From the cell containing the given text, extract its center point as (X, Y) coordinate. 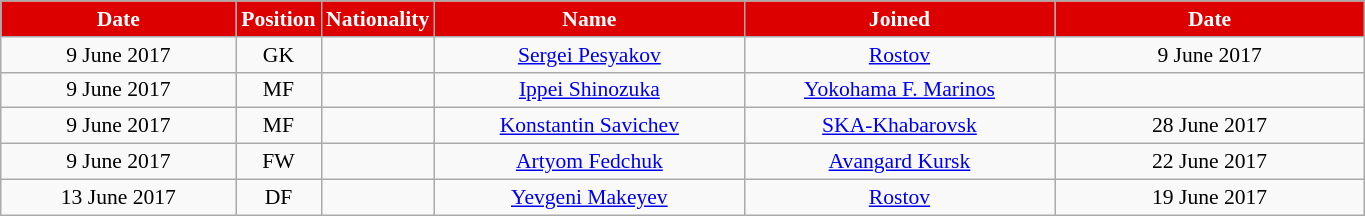
22 June 2017 (1210, 162)
Sergei Pesyakov (589, 55)
13 June 2017 (118, 197)
FW (278, 162)
28 June 2017 (1210, 126)
Yevgeni Makeyev (589, 197)
Avangard Kursk (899, 162)
19 June 2017 (1210, 197)
Yokohama F. Marinos (899, 90)
DF (278, 197)
SKA-Khabarovsk (899, 126)
Artyom Fedchuk (589, 162)
Ippei Shinozuka (589, 90)
Joined (899, 19)
Name (589, 19)
Position (278, 19)
GK (278, 55)
Konstantin Savichev (589, 126)
Nationality (378, 19)
